Locate the cell with the specified text and output its [X, Y] center coordinate. 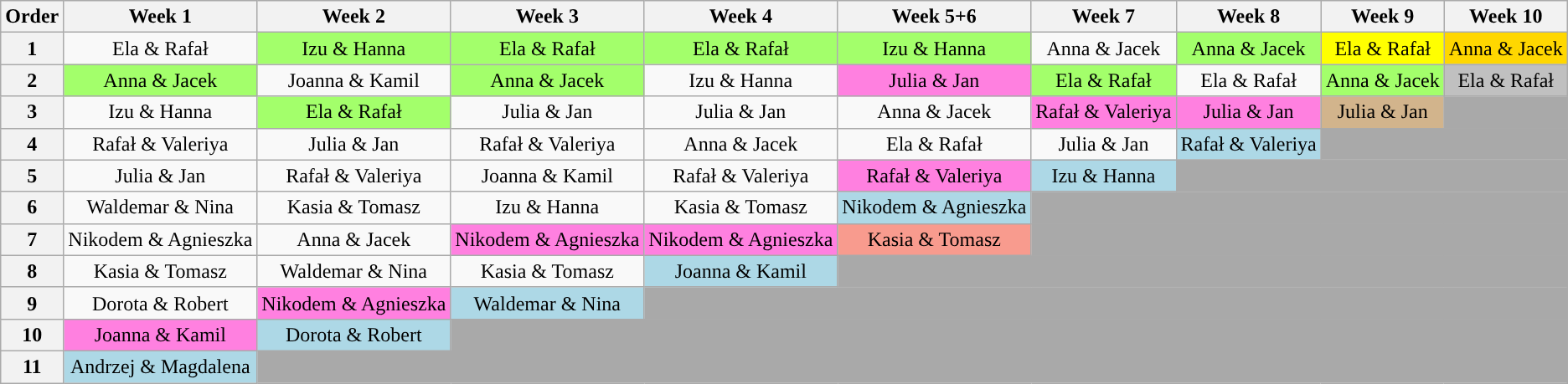
Order [32, 17]
4 [32, 144]
1 [32, 49]
8 [32, 271]
7 [32, 239]
5 [32, 176]
Week 5+6 [935, 17]
Week 7 [1104, 17]
10 [32, 335]
Andrzej & Magdalena [161, 366]
Week 9 [1382, 17]
Week 3 [548, 17]
11 [32, 366]
Week 10 [1506, 17]
Week 4 [740, 17]
3 [32, 112]
Week 2 [353, 17]
9 [32, 303]
Week 8 [1248, 17]
Week 1 [161, 17]
6 [32, 207]
2 [32, 80]
